Locate the cell with the specified text and output its [x, y] center coordinate. 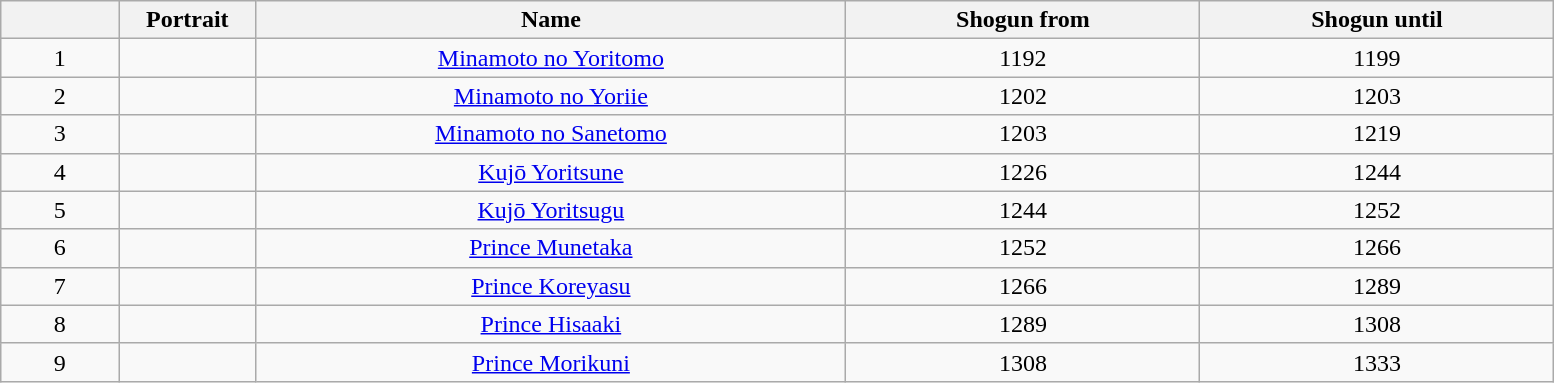
Prince Morikuni [551, 362]
1219 [1377, 134]
4 [60, 172]
1192 [1023, 58]
Shogun from [1023, 20]
5 [60, 210]
Portrait [188, 20]
7 [60, 286]
1226 [1023, 172]
Name [551, 20]
9 [60, 362]
Prince Hisaaki [551, 324]
Minamoto no Yoritomo [551, 58]
Minamoto no Sanetomo [551, 134]
2 [60, 96]
Kujō Yoritsune [551, 172]
3 [60, 134]
Minamoto no Yoriie [551, 96]
Shogun until [1377, 20]
1199 [1377, 58]
8 [60, 324]
1333 [1377, 362]
Prince Koreyasu [551, 286]
1 [60, 58]
Prince Munetaka [551, 248]
6 [60, 248]
1202 [1023, 96]
Kujō Yoritsugu [551, 210]
